Extract the (X, Y) coordinate from the center of the cell holding the provided text.  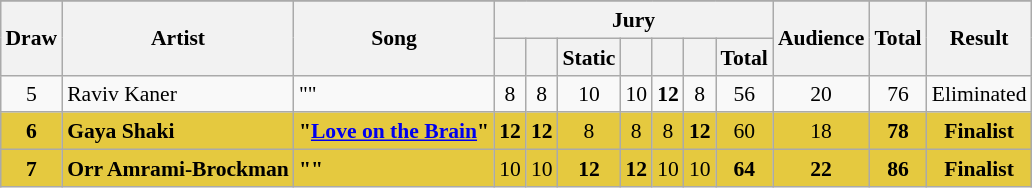
Gaya Shaki (178, 132)
Static (590, 56)
60 (744, 132)
76 (898, 94)
64 (744, 168)
20 (821, 94)
18 (821, 132)
86 (898, 168)
5 (31, 94)
22 (821, 168)
6 (31, 132)
Draw (31, 38)
Jury (634, 20)
Artist (178, 38)
78 (898, 132)
56 (744, 94)
Result (980, 38)
Orr Amrami-Brockman (178, 168)
"Love on the Brain" (394, 132)
Song (394, 38)
Eliminated (980, 94)
Audience (821, 38)
7 (31, 168)
Raviv Kaner (178, 94)
